Pinpoint the cell where the given text exists, returning its (X, Y) midpoint coordinate. 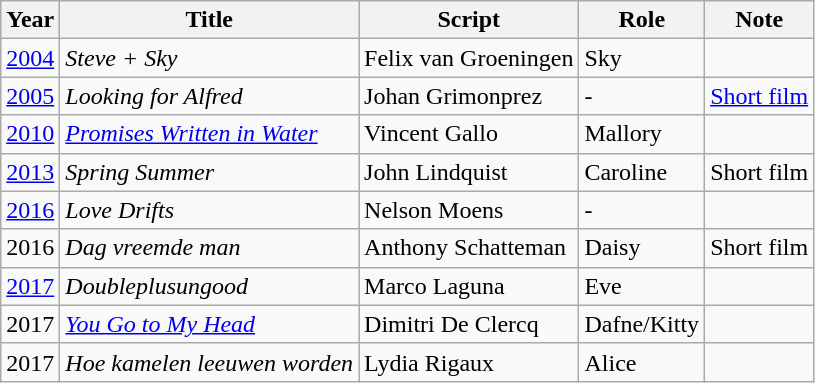
Anthony Schatteman (469, 248)
Note (760, 20)
Dafne/Kitty (642, 324)
Eve (642, 286)
Spring Summer (210, 172)
Dimitri De Clercq (469, 324)
Alice (642, 362)
Dag vreemde man (210, 248)
Script (469, 20)
Promises Written in Water (210, 134)
2005 (30, 96)
Role (642, 20)
Johan Grimonprez (469, 96)
Steve + Sky (210, 58)
Looking for Alfred (210, 96)
Daisy (642, 248)
Mallory (642, 134)
Marco Laguna (469, 286)
Year (30, 20)
Nelson Moens (469, 210)
2010 (30, 134)
Lydia Rigaux (469, 362)
Hoe kamelen leeuwen worden (210, 362)
You Go to My Head (210, 324)
2004 (30, 58)
Felix van Groeningen (469, 58)
Caroline (642, 172)
Vincent Gallo (469, 134)
John Lindquist (469, 172)
Title (210, 20)
Love Drifts (210, 210)
Sky (642, 58)
2013 (30, 172)
Doubleplusungood (210, 286)
